Capture the cell that displays the provided text and extract its [X, Y] central coordinate. 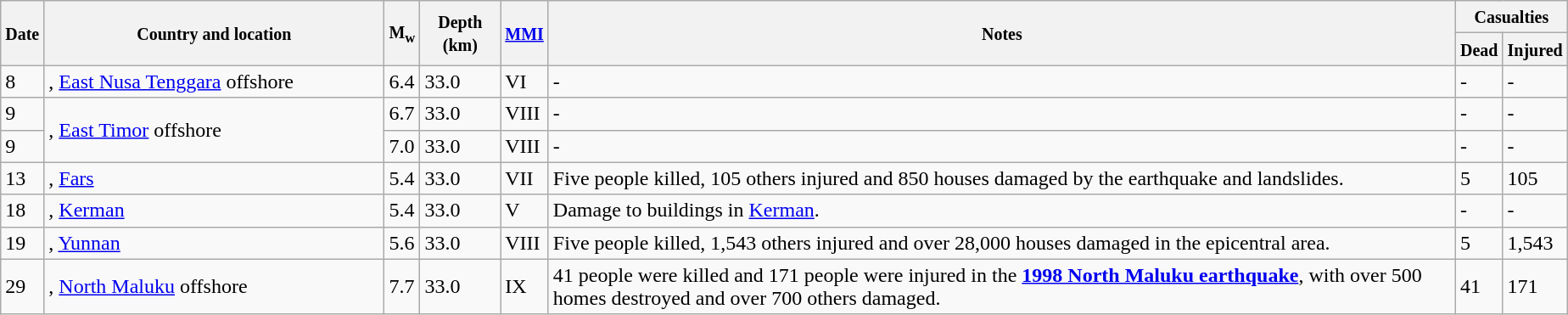
Damage to buildings in Kerman. [1001, 211]
18 [22, 211]
171 [1535, 287]
V [524, 211]
41 people were killed and 171 people were injured in the 1998 North Maluku earthquake, with over 500 homes destroyed and over 700 others damaged. [1001, 287]
Mw [402, 33]
Casualties [1511, 17]
6.7 [402, 114]
5.6 [402, 243]
, Kerman [214, 211]
Five people killed, 1,543 others injured and over 28,000 houses damaged in the epicentral area. [1001, 243]
VI [524, 82]
8 [22, 82]
Injured [1535, 49]
VII [524, 178]
7.0 [402, 146]
, East Timor offshore [214, 130]
Dead [1479, 49]
, North Maluku offshore [214, 287]
IX [524, 287]
, East Nusa Tenggara offshore [214, 82]
, Yunnan [214, 243]
29 [22, 287]
13 [22, 178]
Five people killed, 105 others injured and 850 houses damaged by the earthquake and landslides. [1001, 178]
, Fars [214, 178]
19 [22, 243]
105 [1535, 178]
41 [1479, 287]
1,543 [1535, 243]
Country and location [214, 33]
Date [22, 33]
Notes [1001, 33]
MMI [524, 33]
7.7 [402, 287]
Depth (km) [460, 33]
6.4 [402, 82]
